Detect which cell encompasses the target text, then output its (x, y) center coordinate. 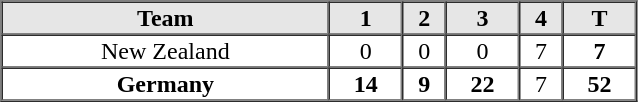
52 (600, 84)
Germany (166, 84)
T (600, 18)
1 (366, 18)
4 (541, 18)
Team (166, 18)
9 (424, 84)
New Zealand (166, 50)
3 (482, 18)
2 (424, 18)
22 (482, 84)
14 (366, 84)
